Locate the cell with the specified text and output its (x, y) center coordinate. 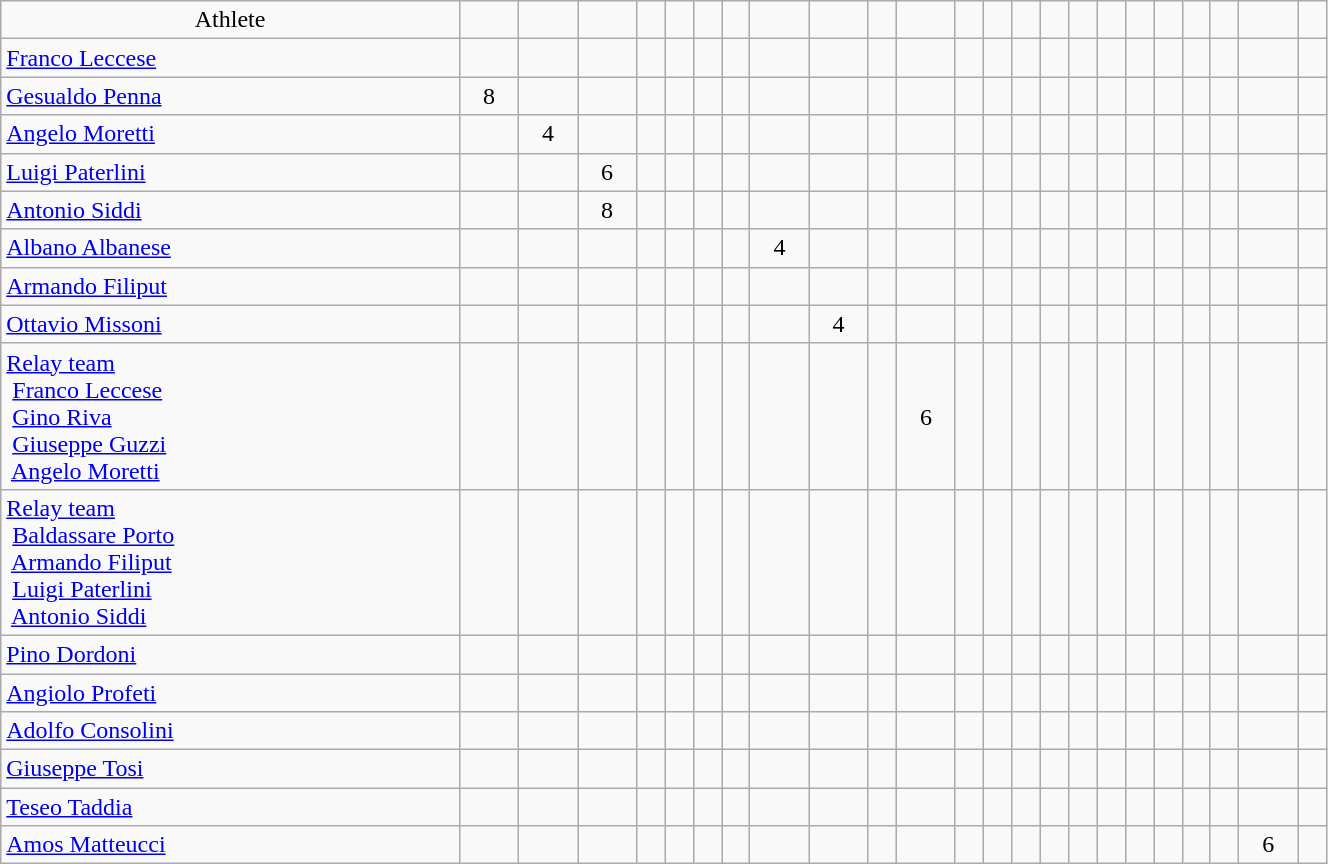
Ottavio Missoni (230, 324)
Athlete (230, 20)
Giuseppe Tosi (230, 769)
Franco Leccese (230, 58)
Teseo Taddia (230, 807)
Antonio Siddi (230, 210)
Relay team Baldassare Porto Armando Filiput Luigi Paterlini Antonio Siddi (230, 562)
Angiolo Profeti (230, 693)
Gesualdo Penna (230, 96)
Luigi Paterlini (230, 172)
Relay team Franco Leccese Gino Riva Giuseppe Guzzi Angelo Moretti (230, 416)
Albano Albanese (230, 248)
Amos Matteucci (230, 845)
Adolfo Consolini (230, 731)
Armando Filiput (230, 286)
Pino Dordoni (230, 654)
Angelo Moretti (230, 134)
